Capture the cell that displays the provided text and extract its (x, y) central coordinate. 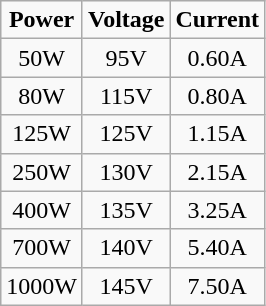
1.15A (218, 134)
3.25A (218, 210)
125V (126, 134)
130V (126, 172)
Current (218, 20)
2.15A (218, 172)
5.40A (218, 248)
80W (42, 96)
400W (42, 210)
700W (42, 248)
250W (42, 172)
140V (126, 248)
50W (42, 58)
125W (42, 134)
95V (126, 58)
1000W (42, 286)
0.60A (218, 58)
Voltage (126, 20)
7.50A (218, 286)
145V (126, 286)
Power (42, 20)
0.80A (218, 96)
115V (126, 96)
135V (126, 210)
